Capture the cell that displays the provided text and extract its [x, y] central coordinate. 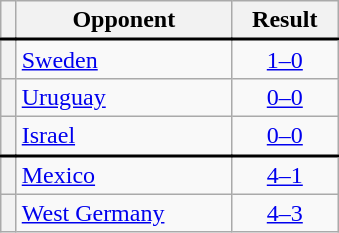
Israel [124, 136]
Uruguay [124, 97]
4–1 [284, 174]
Sweden [124, 60]
Result [284, 20]
Opponent [124, 20]
Mexico [124, 174]
4–3 [284, 213]
West Germany [124, 213]
1–0 [284, 60]
